Find where the given text appears and provide that cell's center as [X, Y] coordinate. 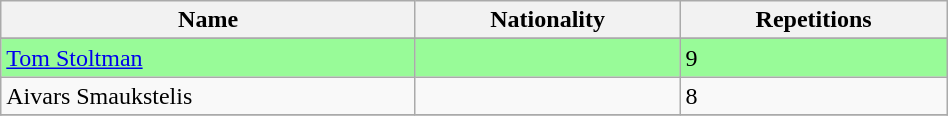
Tom Stoltman [208, 58]
Repetitions [814, 20]
Aivars Smaukstelis [208, 96]
Nationality [548, 20]
9 [814, 58]
8 [814, 96]
Name [208, 20]
